Provide the (X, Y) coordinate of the cell's center where the given text is located.  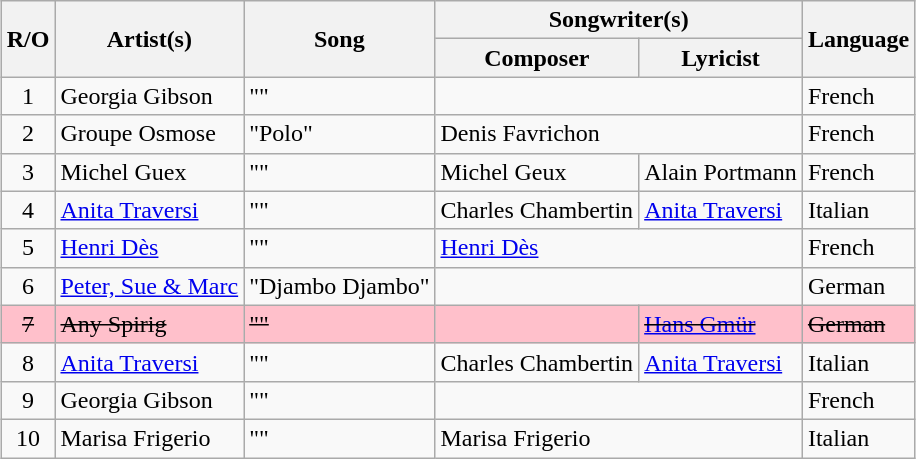
7 (28, 324)
Denis Favrichon (618, 134)
Songwriter(s) (618, 20)
Hans Gmür (721, 324)
"Djambo Djambo" (340, 286)
R/O (28, 39)
Language (858, 39)
Peter, Sue & Marc (150, 286)
Alain Portmann (721, 172)
8 (28, 362)
Lyricist (721, 58)
4 (28, 210)
6 (28, 286)
Groupe Osmose (150, 134)
Composer (537, 58)
Michel Guex (150, 172)
1 (28, 96)
Any Spirig (150, 324)
"Polo" (340, 134)
9 (28, 400)
Michel Geux (537, 172)
Song (340, 39)
5 (28, 248)
10 (28, 438)
Artist(s) (150, 39)
2 (28, 134)
3 (28, 172)
